Extract the (x, y) coordinate from the center of the cell holding the provided text.  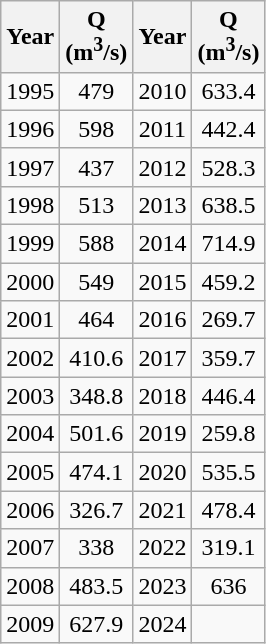
2017 (162, 358)
638.5 (228, 205)
464 (96, 320)
636 (228, 586)
269.7 (228, 320)
2009 (30, 624)
714.9 (228, 244)
359.7 (228, 358)
319.1 (228, 548)
2000 (30, 282)
2003 (30, 396)
259.8 (228, 434)
348.8 (96, 396)
2012 (162, 167)
627.9 (96, 624)
2002 (30, 358)
2023 (162, 586)
2021 (162, 510)
588 (96, 244)
1995 (30, 91)
2005 (30, 472)
2020 (162, 472)
513 (96, 205)
2011 (162, 129)
478.4 (228, 510)
2008 (30, 586)
1998 (30, 205)
1997 (30, 167)
338 (96, 548)
2010 (162, 91)
2016 (162, 320)
501.6 (96, 434)
598 (96, 129)
2015 (162, 282)
2007 (30, 548)
446.4 (228, 396)
326.7 (96, 510)
2006 (30, 510)
2019 (162, 434)
437 (96, 167)
459.2 (228, 282)
410.6 (96, 358)
2004 (30, 434)
479 (96, 91)
1999 (30, 244)
528.3 (228, 167)
2024 (162, 624)
2013 (162, 205)
1996 (30, 129)
442.4 (228, 129)
2022 (162, 548)
633.4 (228, 91)
2001 (30, 320)
535.5 (228, 472)
549 (96, 282)
474.1 (96, 472)
483.5 (96, 586)
2014 (162, 244)
2018 (162, 396)
